Output the [X, Y] coordinate of the center of the cell containing the given text.  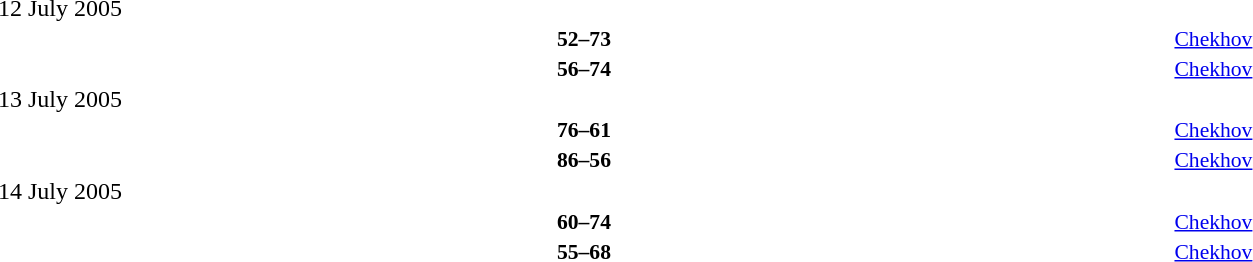
56–74 [584, 68]
52–73 [584, 38]
86–56 [584, 160]
76–61 [584, 130]
60–74 [584, 222]
